Detect which cell encompasses the target text, then output its [X, Y] center coordinate. 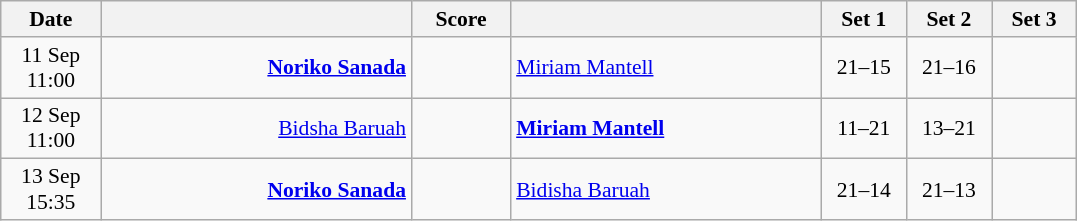
13–21 [948, 128]
Set 2 [948, 19]
Date [51, 19]
11 Sep11:00 [51, 68]
11–21 [864, 128]
21–15 [864, 68]
Score [461, 19]
Bidisha Baruah [666, 190]
13 Sep15:35 [51, 190]
12 Sep11:00 [51, 128]
Bidsha Baruah [256, 128]
21–13 [948, 190]
21–16 [948, 68]
Set 1 [864, 19]
21–14 [864, 190]
Set 3 [1034, 19]
